Search for the cell housing the specified text and yield its (X, Y) center coordinate. 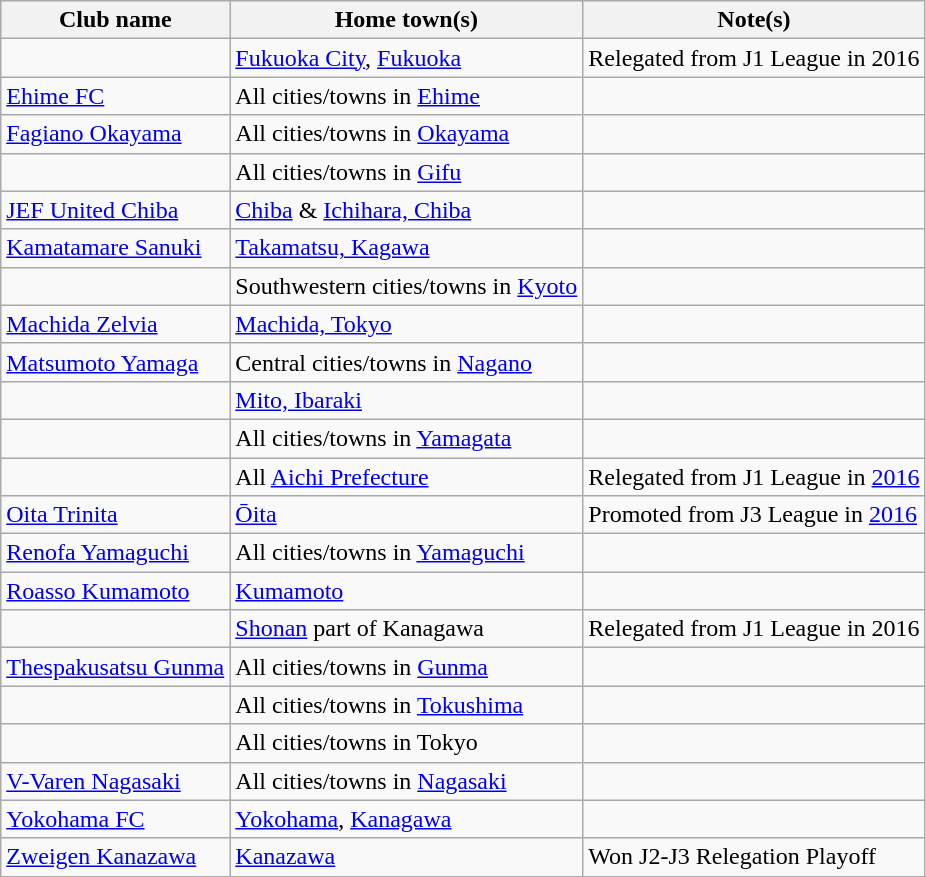
V-Varen Nagasaki (116, 781)
Club name (116, 20)
Note(s) (754, 20)
Matsumoto Yamaga (116, 362)
Machida Zelvia (116, 324)
All cities/towns in Okayama (406, 134)
All cities/towns in Gifu (406, 172)
All cities/towns in Tokushima (406, 705)
Mito, Ibaraki (406, 400)
Oita Trinita (116, 515)
All Aichi Prefecture (406, 477)
All cities/towns in Tokyo (406, 743)
All cities/towns in Yamagata (406, 438)
Fukuoka City, Fukuoka (406, 58)
Promoted from J3 League in 2016 (754, 515)
Home town(s) (406, 20)
All cities/towns in Nagasaki (406, 781)
Southwestern cities/towns in Kyoto (406, 286)
Ōita (406, 515)
Roasso Kumamoto (116, 591)
Kamatamare Sanuki (116, 248)
Chiba & Ichihara, Chiba (406, 210)
All cities/towns in Yamaguchi (406, 553)
Takamatsu, Kagawa (406, 248)
JEF United Chiba (116, 210)
All cities/towns in Ehime (406, 96)
Kumamoto (406, 591)
Zweigen Kanazawa (116, 857)
Kanazawa (406, 857)
All cities/towns in Gunma (406, 667)
Renofa Yamaguchi (116, 553)
Won J2-J3 Relegation Playoff (754, 857)
Ehime FC (116, 96)
Fagiano Okayama (116, 134)
Thespakusatsu Gunma (116, 667)
Shonan part of Kanagawa (406, 629)
Yokohama FC (116, 819)
Yokohama, Kanagawa (406, 819)
Machida, Tokyo (406, 324)
Central cities/towns in Nagano (406, 362)
